From the cell containing the given text, extract its center point as (X, Y) coordinate. 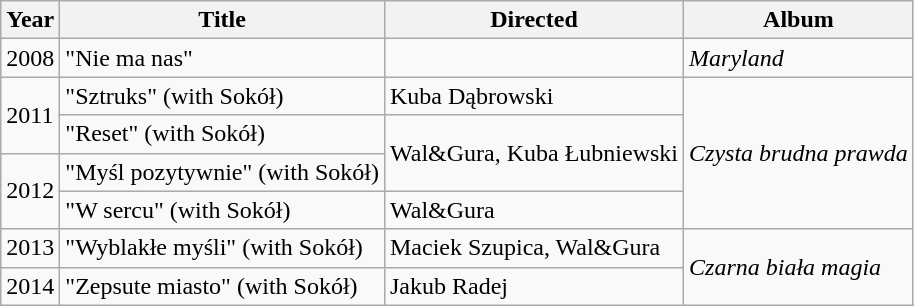
Wal&Gura, Kuba Łubniewski (534, 153)
Czysta brudna prawda (799, 153)
Wal&Gura (534, 210)
Maciek Szupica, Wal&Gura (534, 248)
2012 (30, 191)
2014 (30, 286)
Title (222, 20)
Maryland (799, 58)
Album (799, 20)
Jakub Radej (534, 286)
"Wyblakłe myśli" (with Sokół) (222, 248)
2011 (30, 115)
"W sercu" (with Sokół) (222, 210)
2008 (30, 58)
"Nie ma nas" (222, 58)
Directed (534, 20)
Year (30, 20)
Czarna biała magia (799, 267)
"Reset" (with Sokół) (222, 134)
"Sztruks" (with Sokół) (222, 96)
Kuba Dąbrowski (534, 96)
"Myśl pozytywnie" (with Sokół) (222, 172)
2013 (30, 248)
"Zepsute miasto" (with Sokół) (222, 286)
